From the cell containing the given text, extract its center point as (x, y) coordinate. 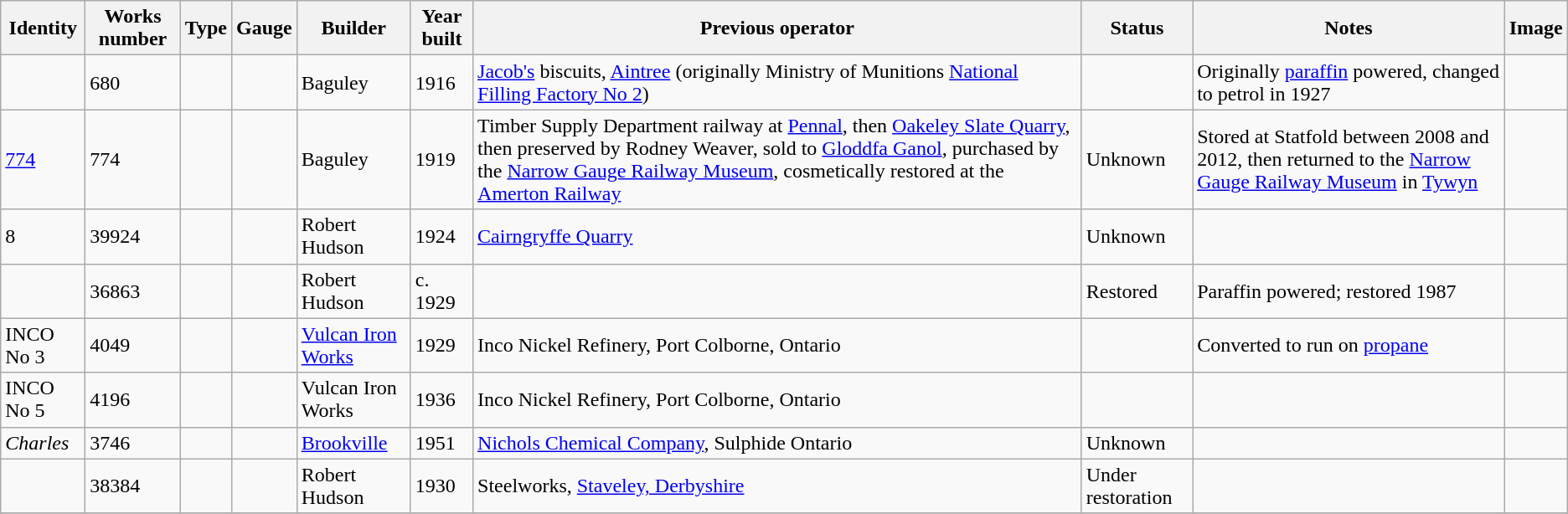
INCO No 5 (44, 400)
Nichols Chemical Company, Sulphide Ontario (777, 443)
Cairngryffe Quarry (777, 236)
39924 (132, 236)
Converted to run on propane (1349, 345)
38384 (132, 486)
8 (44, 236)
680 (132, 82)
Brookville (353, 443)
3746 (132, 443)
Previous operator (777, 28)
1919 (441, 159)
1936 (441, 400)
Steelworks, Staveley, Derbyshire (777, 486)
Originally paraffin powered, changed to petrol in 1927 (1349, 82)
Builder (353, 28)
Type (206, 28)
4196 (132, 400)
INCO No 3 (44, 345)
Gauge (265, 28)
Charles (44, 443)
4049 (132, 345)
1951 (441, 443)
1930 (441, 486)
Stored at Statfold between 2008 and 2012, then returned to the Narrow Gauge Railway Museum in Tywyn (1349, 159)
Paraffin powered; restored 1987 (1349, 291)
Notes (1349, 28)
36863 (132, 291)
Under restoration (1137, 486)
Works number (132, 28)
Status (1137, 28)
c. 1929 (441, 291)
1929 (441, 345)
Year built (441, 28)
1916 (441, 82)
Identity (44, 28)
Restored (1137, 291)
1924 (441, 236)
Jacob's biscuits, Aintree (originally Ministry of Munitions National Filling Factory No 2) (777, 82)
Image (1536, 28)
